Return (x, y) of the center of cell containing provided text 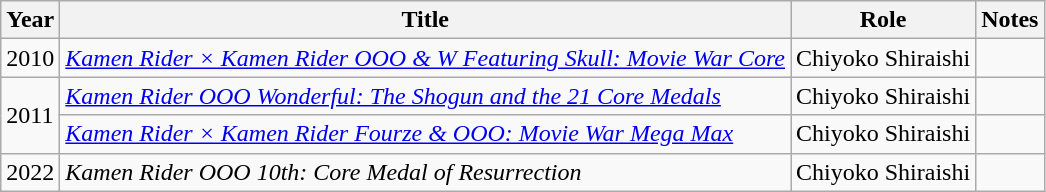
2022 (30, 172)
Title (426, 20)
Kamen Rider OOO Wonderful: The Shogun and the 21 Core Medals (426, 96)
2010 (30, 58)
Kamen Rider × Kamen Rider Fourze & OOO: Movie War Mega Max (426, 134)
Role (884, 20)
Year (30, 20)
Kamen Rider OOO 10th: Core Medal of Resurrection (426, 172)
2011 (30, 115)
Notes (1010, 20)
Kamen Rider × Kamen Rider OOO & W Featuring Skull: Movie War Core (426, 58)
